Identify which cell holds the provided text, then report its [x, y] central coordinate. 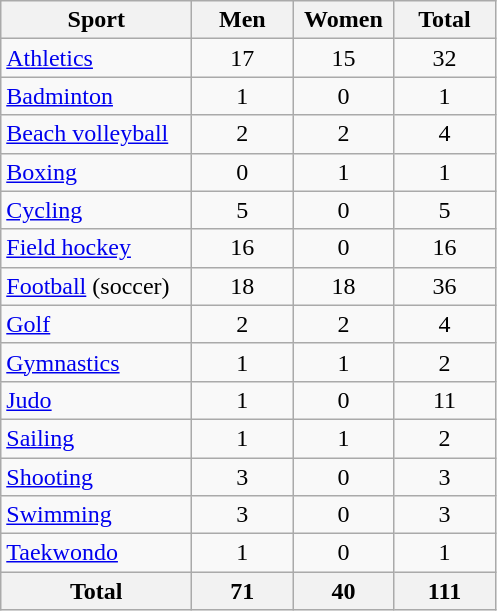
Football (soccer) [96, 286]
Sport [96, 20]
Field hockey [96, 248]
71 [242, 591]
40 [344, 591]
17 [242, 58]
Judo [96, 400]
Women [344, 20]
Sailing [96, 438]
32 [444, 58]
15 [344, 58]
Cycling [96, 210]
Swimming [96, 515]
11 [444, 400]
36 [444, 286]
Men [242, 20]
Badminton [96, 96]
Gymnastics [96, 362]
111 [444, 591]
Boxing [96, 172]
Golf [96, 324]
Athletics [96, 58]
Shooting [96, 477]
Beach volleyball [96, 134]
Taekwondo [96, 553]
